Detect which cell encompasses the target text, then output its (X, Y) center coordinate. 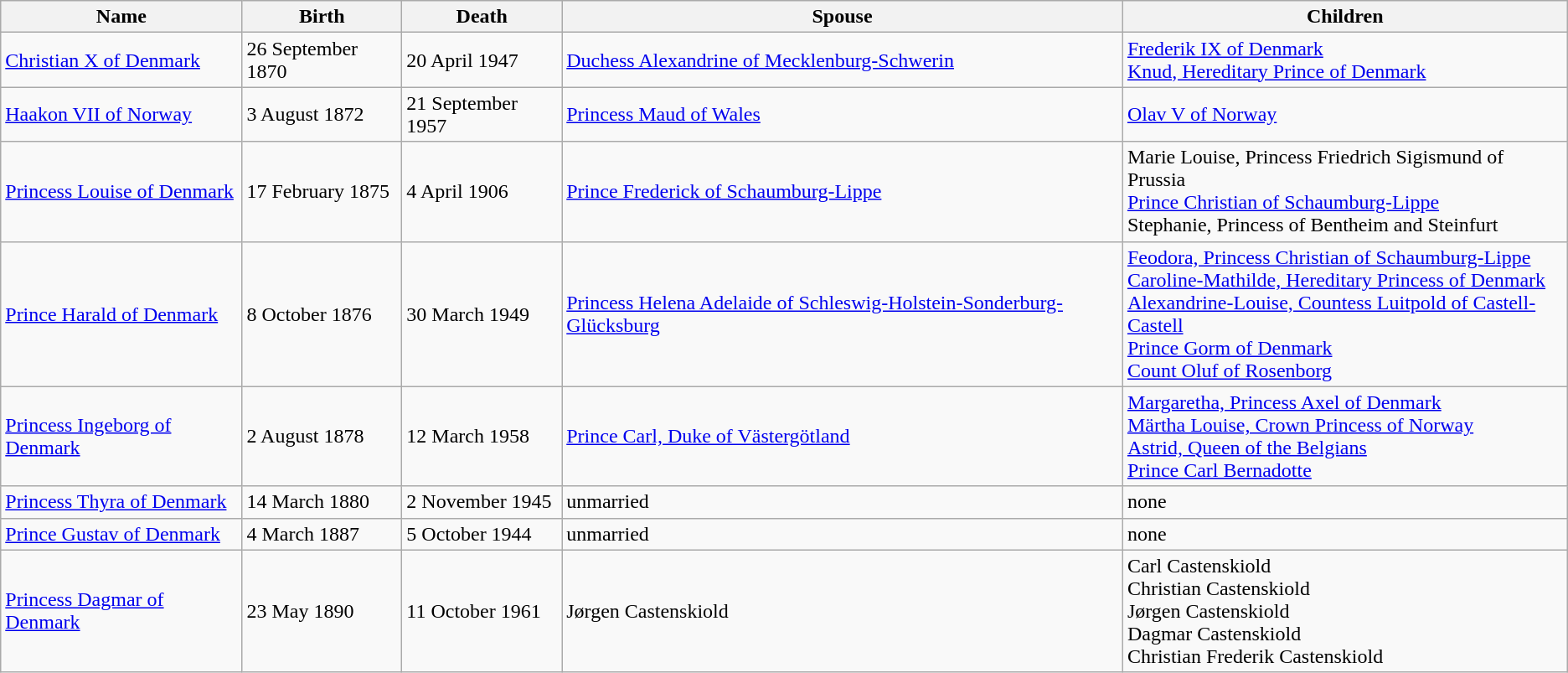
Olav V of Norway (1345, 114)
Duchess Alexandrine of Mecklenburg-Schwerin (843, 60)
Margaretha, Princess Axel of DenmarkMärtha Louise, Crown Princess of NorwayAstrid, Queen of the BelgiansPrince Carl Bernadotte (1345, 436)
Princess Dagmar of Denmark (121, 611)
Christian X of Denmark (121, 60)
14 March 1880 (322, 502)
21 September 1957 (482, 114)
11 October 1961 (482, 611)
Prince Frederick of Schaumburg-Lippe (843, 191)
3 August 1872 (322, 114)
Princess Louise of Denmark (121, 191)
Princess Maud of Wales (843, 114)
2 August 1878 (322, 436)
Princess Ingeborg of Denmark (121, 436)
Marie Louise, Princess Friedrich Sigismund of PrussiaPrince Christian of Schaumburg-LippeStephanie, Princess of Bentheim and Steinfurt (1345, 191)
Frederik IX of DenmarkKnud, Hereditary Prince of Denmark (1345, 60)
Haakon VII of Norway (121, 114)
Princess Helena Adelaide of Schleswig-Holstein-Sonderburg-Glücksburg (843, 313)
Jørgen Castenskiold (843, 611)
Children (1345, 17)
4 March 1887 (322, 534)
17 February 1875 (322, 191)
5 October 1944 (482, 534)
23 May 1890 (322, 611)
Birth (322, 17)
Carl CastenskioldChristian CastenskioldJørgen CastenskioldDagmar CastenskioldChristian Frederik Castenskiold (1345, 611)
Prince Gustav of Denmark (121, 534)
30 March 1949 (482, 313)
Name (121, 17)
12 March 1958 (482, 436)
Prince Carl, Duke of Västergötland (843, 436)
20 April 1947 (482, 60)
Spouse (843, 17)
26 September 1870 (322, 60)
Death (482, 17)
2 November 1945 (482, 502)
Prince Harald of Denmark (121, 313)
4 April 1906 (482, 191)
Princess Thyra of Denmark (121, 502)
8 October 1876 (322, 313)
